Search for the cell housing the specified text and yield its [X, Y] center coordinate. 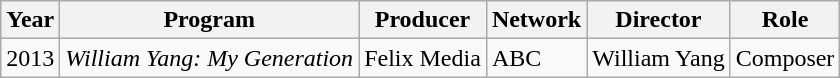
Director [658, 20]
Program [210, 20]
Year [30, 20]
Network [536, 20]
Producer [423, 20]
Composer [785, 58]
Felix Media [423, 58]
2013 [30, 58]
William Yang [658, 58]
ABC [536, 58]
William Yang: My Generation [210, 58]
Role [785, 20]
